Determine the (x, y) coordinate at the center of the cell enclosing the given text.  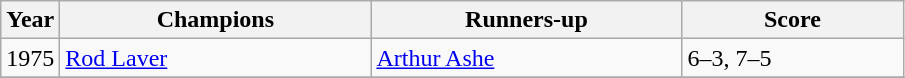
6–3, 7–5 (792, 58)
Arthur Ashe (526, 58)
Score (792, 20)
Rod Laver (216, 58)
Champions (216, 20)
1975 (30, 58)
Year (30, 20)
Runners-up (526, 20)
